For the text-containing cell, return its midpoint in [X, Y] coordinate format. 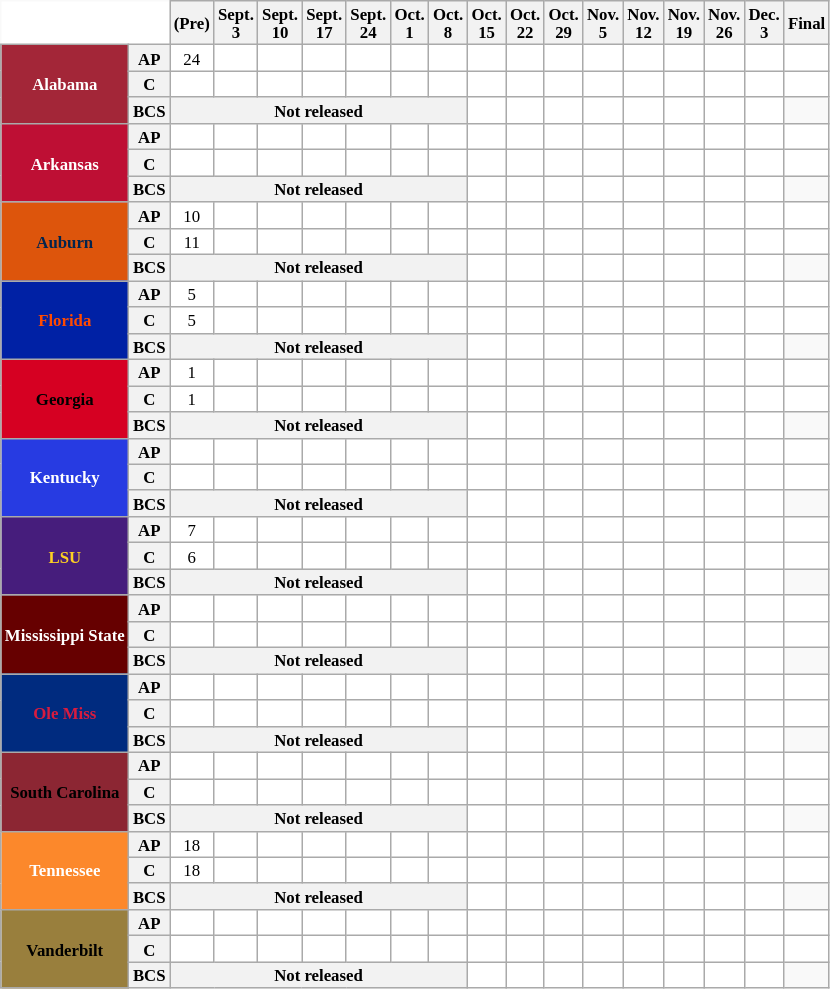
Georgia [65, 400]
Dec.3 [764, 23]
11 [192, 242]
Kentucky [65, 478]
Vanderbilt [65, 950]
10 [192, 215]
Nov.5 [603, 23]
Nov.26 [724, 23]
(Pre) [192, 23]
Sept.24 [368, 23]
Oct.8 [448, 23]
Arkansas [65, 164]
Oct.1 [410, 23]
Mississippi State [65, 634]
Auburn [65, 242]
Oct.29 [564, 23]
Sept.17 [324, 23]
Oct.22 [526, 23]
Sept.3 [236, 23]
24 [192, 58]
South Carolina [65, 792]
Oct.15 [486, 23]
Nov.12 [643, 23]
Tennessee [65, 870]
LSU [65, 556]
Ole Miss [65, 714]
Florida [65, 320]
Alabama [65, 84]
Nov.19 [684, 23]
6 [192, 556]
7 [192, 530]
Sept.10 [280, 23]
Final [807, 23]
